Locate the cell with the specified text and output its [x, y] center coordinate. 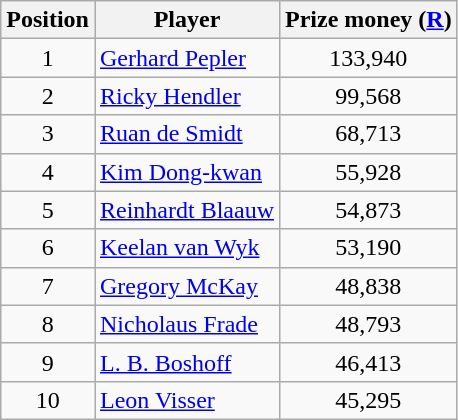
6 [48, 248]
55,928 [369, 172]
54,873 [369, 210]
9 [48, 362]
5 [48, 210]
7 [48, 286]
8 [48, 324]
Gregory McKay [186, 286]
Position [48, 20]
Leon Visser [186, 400]
Ricky Hendler [186, 96]
Kim Dong-kwan [186, 172]
46,413 [369, 362]
53,190 [369, 248]
Nicholaus Frade [186, 324]
68,713 [369, 134]
45,295 [369, 400]
Gerhard Pepler [186, 58]
48,793 [369, 324]
L. B. Boshoff [186, 362]
Player [186, 20]
4 [48, 172]
2 [48, 96]
Prize money (R) [369, 20]
133,940 [369, 58]
3 [48, 134]
99,568 [369, 96]
Keelan van Wyk [186, 248]
48,838 [369, 286]
10 [48, 400]
1 [48, 58]
Ruan de Smidt [186, 134]
Reinhardt Blaauw [186, 210]
